Return the (X, Y) coordinate for the center point of the cell that contains the specified text.  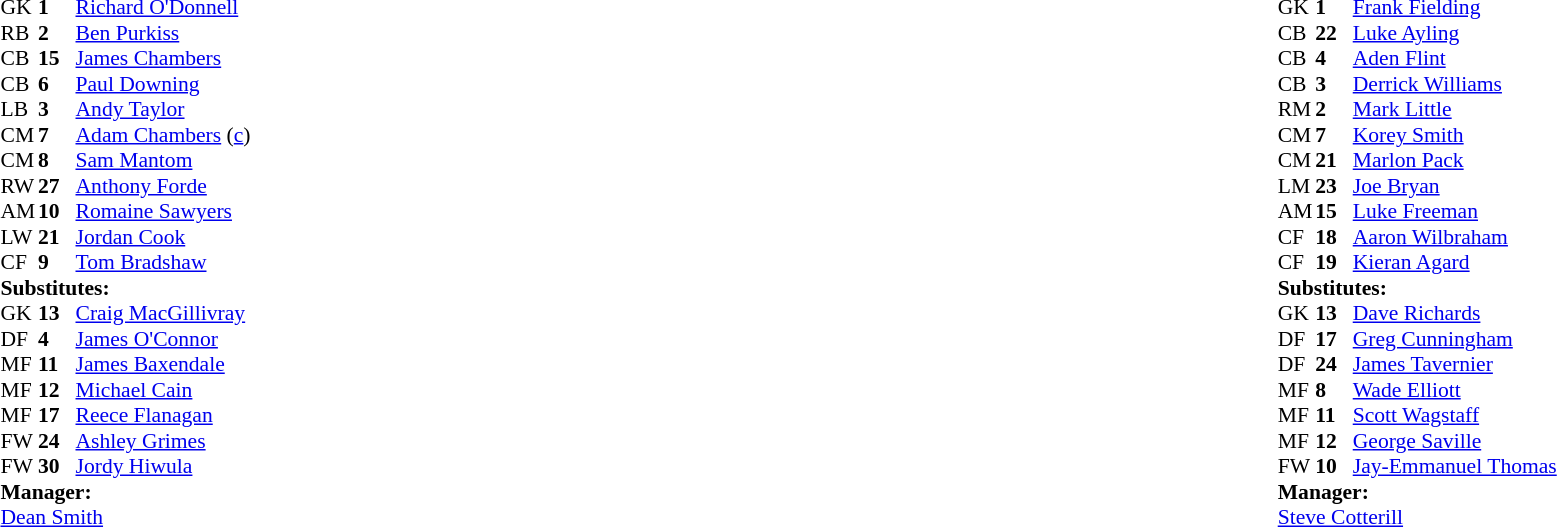
James Chambers (164, 59)
30 (57, 467)
James Baxendale (164, 365)
Dave Richards (1455, 313)
Scott Wagstaff (1455, 415)
Greg Cunningham (1455, 339)
Mark Little (1455, 109)
RB (19, 33)
27 (57, 186)
Romaine Sawyers (164, 211)
James Tavernier (1455, 365)
Luke Freeman (1455, 211)
Michael Cain (164, 390)
Ben Purkiss (164, 33)
RM (1297, 109)
Aaron Wilbraham (1455, 237)
Sam Mantom (164, 161)
Aden Flint (1455, 59)
Anthony Forde (164, 186)
6 (57, 84)
Jay-Emmanuel Thomas (1455, 467)
LM (1297, 186)
LB (19, 109)
Wade Elliott (1455, 390)
Reece Flanagan (164, 415)
RW (19, 186)
George Saville (1455, 441)
Korey Smith (1455, 135)
Craig MacGillivray (164, 313)
22 (1334, 33)
23 (1334, 186)
Kieran Agard (1455, 263)
Adam Chambers (c) (164, 135)
Tom Bradshaw (164, 263)
Marlon Pack (1455, 161)
Joe Bryan (1455, 186)
Ashley Grimes (164, 441)
Luke Ayling (1455, 33)
Jordy Hiwula (164, 467)
18 (1334, 237)
9 (57, 263)
Andy Taylor (164, 109)
LW (19, 237)
Paul Downing (164, 84)
19 (1334, 263)
Jordan Cook (164, 237)
Derrick Williams (1455, 84)
James O'Connor (164, 339)
